Extract the [x, y] coordinate from the center of the cell holding the provided text.  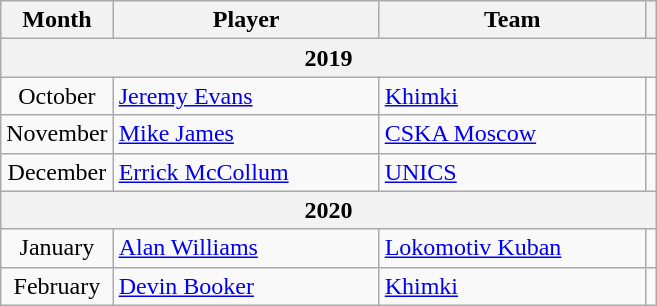
UNICS [512, 172]
Lokomotiv Kuban [512, 248]
Month [57, 20]
CSKA Moscow [512, 134]
Team [512, 20]
October [57, 96]
Alan Williams [246, 248]
2019 [329, 58]
Mike James [246, 134]
November [57, 134]
December [57, 172]
Player [246, 20]
January [57, 248]
2020 [329, 210]
Errick McCollum [246, 172]
Jeremy Evans [246, 96]
February [57, 286]
Devin Booker [246, 286]
